Return [x, y] of the center of cell containing provided text 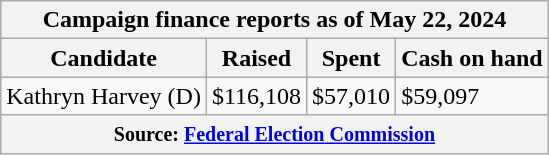
Campaign finance reports as of May 22, 2024 [274, 20]
$116,108 [256, 96]
$57,010 [352, 96]
Kathryn Harvey (D) [104, 96]
Cash on hand [472, 58]
Candidate [104, 58]
Source: Federal Election Commission [274, 134]
$59,097 [472, 96]
Spent [352, 58]
Raised [256, 58]
